Scan for the cell matching the given text and deliver its [x, y] coordinate at center. 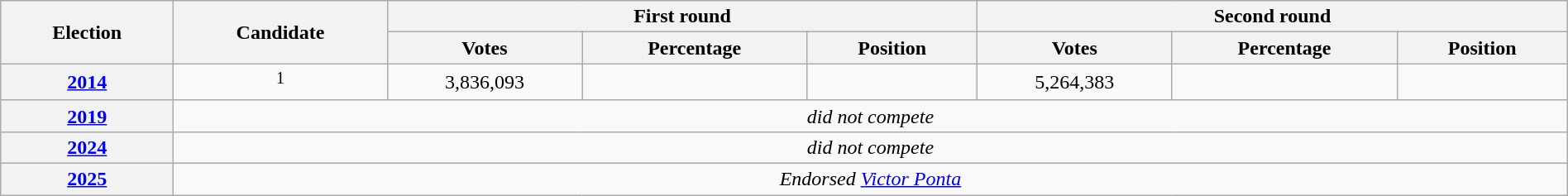
First round [681, 17]
2024 [88, 147]
3,836,093 [485, 83]
5,264,383 [1075, 83]
Second round [1273, 17]
2025 [88, 179]
Endorsed Victor Ponta [871, 179]
1 [281, 83]
Election [88, 32]
2019 [88, 116]
2014 [88, 83]
Candidate [281, 32]
